Return the [x, y] coordinate for the center point of the cell that contains the specified text.  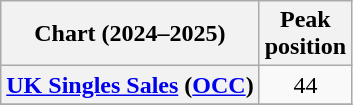
Peakposition [305, 34]
44 [305, 85]
Chart (2024–2025) [130, 34]
UK Singles Sales (OCC) [130, 85]
